Provide the (X, Y) coordinate of the cell's center where the given text is located.  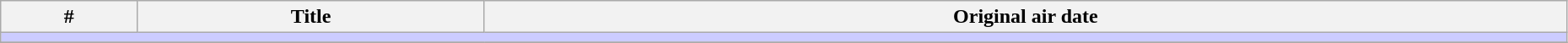
Title (311, 17)
# (69, 17)
Original air date (1026, 17)
